Locate the cell with the specified text and output its [x, y] center coordinate. 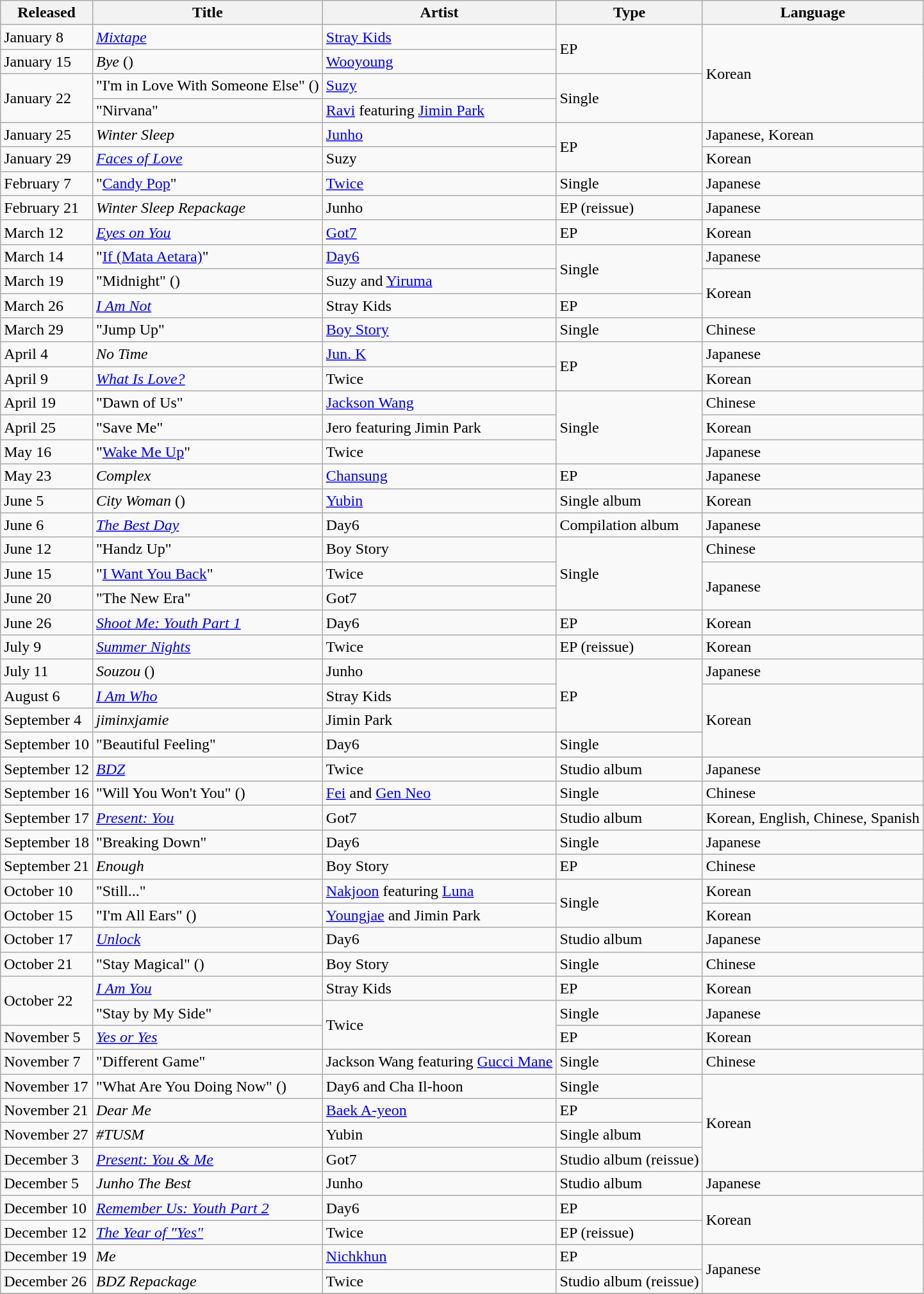
October 15 [47, 915]
I Am Who [208, 695]
July 9 [47, 647]
December 19 [47, 1257]
January 25 [47, 135]
January 8 [47, 37]
February 7 [47, 183]
"Wake Me Up" [208, 452]
What Is Love? [208, 379]
Nakjoon featuring Luna [440, 891]
"Midnight" () [208, 281]
Winter Sleep Repackage [208, 208]
"Handz Up" [208, 549]
"What Are You Doing Now" () [208, 1086]
October 10 [47, 891]
Baek A-yeon [440, 1111]
BDZ [208, 769]
June 15 [47, 574]
"I Want You Back" [208, 574]
February 21 [47, 208]
"If (Mata Aetara)" [208, 256]
October 22 [47, 1000]
"Save Me" [208, 427]
Present: You [208, 818]
Remember Us: Youth Part 2 [208, 1208]
Day6 and Cha Il-hoon [440, 1086]
Unlock [208, 940]
Title [208, 13]
City Woman () [208, 501]
June 20 [47, 598]
November 27 [47, 1135]
April 19 [47, 403]
July 11 [47, 671]
Dear Me [208, 1111]
Nichkhun [440, 1257]
"Jump Up" [208, 330]
Shoot Me: Youth Part 1 [208, 622]
March 26 [47, 306]
November 17 [47, 1086]
The Year of "Yes" [208, 1232]
I Am You [208, 988]
December 12 [47, 1232]
April 9 [47, 379]
Souzou () [208, 671]
December 5 [47, 1184]
October 17 [47, 940]
BDZ Repackage [208, 1281]
January 22 [47, 98]
November 7 [47, 1061]
January 15 [47, 62]
Jero featuring Jimin Park [440, 427]
"Stay Magical" () [208, 964]
"Different Game" [208, 1061]
Junho The Best [208, 1184]
September 21 [47, 867]
September 18 [47, 842]
November 5 [47, 1037]
"I'm in Love With Someone Else" () [208, 86]
"Beautiful Feeling" [208, 745]
November 21 [47, 1111]
March 12 [47, 232]
January 29 [47, 159]
December 3 [47, 1159]
Released [47, 13]
Korean, English, Chinese, Spanish [813, 818]
Wooyoung [440, 62]
Suzy and Yiruma [440, 281]
I Am Not [208, 306]
Compilation album [629, 525]
September 16 [47, 793]
Jun. K [440, 354]
April 25 [47, 427]
No Time [208, 354]
December 26 [47, 1281]
"Candy Pop" [208, 183]
The Best Day [208, 525]
"Stay by My Side" [208, 1013]
"I'm All Ears" () [208, 915]
March 14 [47, 256]
September 12 [47, 769]
Jackson Wang featuring Gucci Mane [440, 1061]
May 23 [47, 476]
May 16 [47, 452]
Type [629, 13]
Artist [440, 13]
June 12 [47, 549]
Fei and Gen Neo [440, 793]
September 4 [47, 720]
"Will You Won't You" () [208, 793]
October 21 [47, 964]
Ravi featuring Jimin Park [440, 110]
"The New Era" [208, 598]
June 5 [47, 501]
August 6 [47, 695]
Winter Sleep [208, 135]
April 4 [47, 354]
Jackson Wang [440, 403]
March 29 [47, 330]
"Nirvana" [208, 110]
Youngjae and Jimin Park [440, 915]
Me [208, 1257]
Yes or Yes [208, 1037]
September 10 [47, 745]
Bye () [208, 62]
March 19 [47, 281]
September 17 [47, 818]
#TUSM [208, 1135]
June 26 [47, 622]
Eyes on You [208, 232]
jiminxjamie [208, 720]
Complex [208, 476]
Present: You & Me [208, 1159]
December 10 [47, 1208]
Language [813, 13]
"Still..." [208, 891]
Chansung [440, 476]
"Dawn of Us" [208, 403]
Faces of Love [208, 159]
Japanese, Korean [813, 135]
Summer Nights [208, 647]
June 6 [47, 525]
Enough [208, 867]
Jimin Park [440, 720]
Mixtape [208, 37]
"Breaking Down" [208, 842]
